Search for the cell housing the specified text and yield its [x, y] center coordinate. 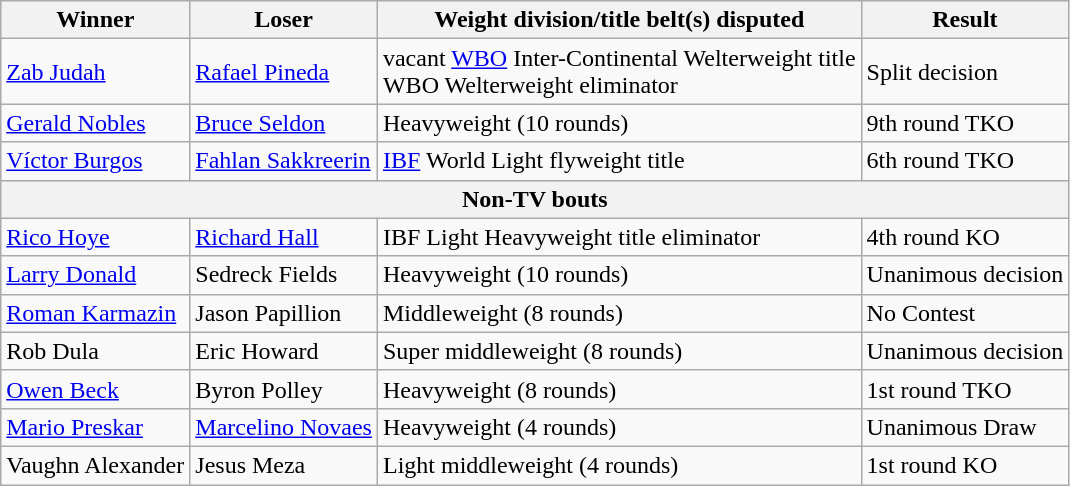
Result [965, 20]
6th round TKO [965, 161]
vacant WBO Inter-Continental Welterweight titleWBO Welterweight eliminator [619, 72]
Roman Karmazin [96, 313]
Jesus Meza [284, 465]
Winner [96, 20]
4th round KO [965, 237]
Mario Preskar [96, 427]
Gerald Nobles [96, 123]
Rico Hoye [96, 237]
Middleweight (8 rounds) [619, 313]
Owen Beck [96, 389]
1st round TKO [965, 389]
Vaughn Alexander [96, 465]
Bruce Seldon [284, 123]
Light middleweight (4 rounds) [619, 465]
Richard Hall [284, 237]
Rob Dula [96, 351]
Eric Howard [284, 351]
Heavyweight (8 rounds) [619, 389]
Unanimous Draw [965, 427]
Víctor Burgos [96, 161]
Rafael Pineda [284, 72]
Non-TV bouts [535, 199]
IBF World Light flyweight title [619, 161]
Marcelino Novaes [284, 427]
Zab Judah [96, 72]
Sedreck Fields [284, 275]
Super middleweight (8 rounds) [619, 351]
Heavyweight (4 rounds) [619, 427]
Split decision [965, 72]
1st round KO [965, 465]
Jason Papillion [284, 313]
Weight division/title belt(s) disputed [619, 20]
9th round TKO [965, 123]
Larry Donald [96, 275]
Loser [284, 20]
IBF Light Heavyweight title eliminator [619, 237]
No Contest [965, 313]
Fahlan Sakkreerin [284, 161]
Byron Polley [284, 389]
